Provide the [X, Y] coordinate of the cell's center where the given text is located.  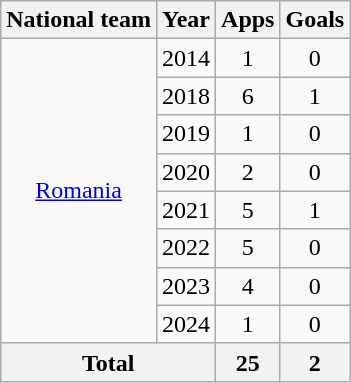
Goals [315, 20]
2019 [186, 134]
4 [248, 286]
2014 [186, 58]
Apps [248, 20]
2018 [186, 96]
25 [248, 362]
National team [79, 20]
Year [186, 20]
2020 [186, 172]
2023 [186, 286]
2021 [186, 210]
6 [248, 96]
2024 [186, 324]
Total [108, 362]
2022 [186, 248]
Romania [79, 191]
